Provide the [X, Y] coordinate of the cell's center where the given text is located.  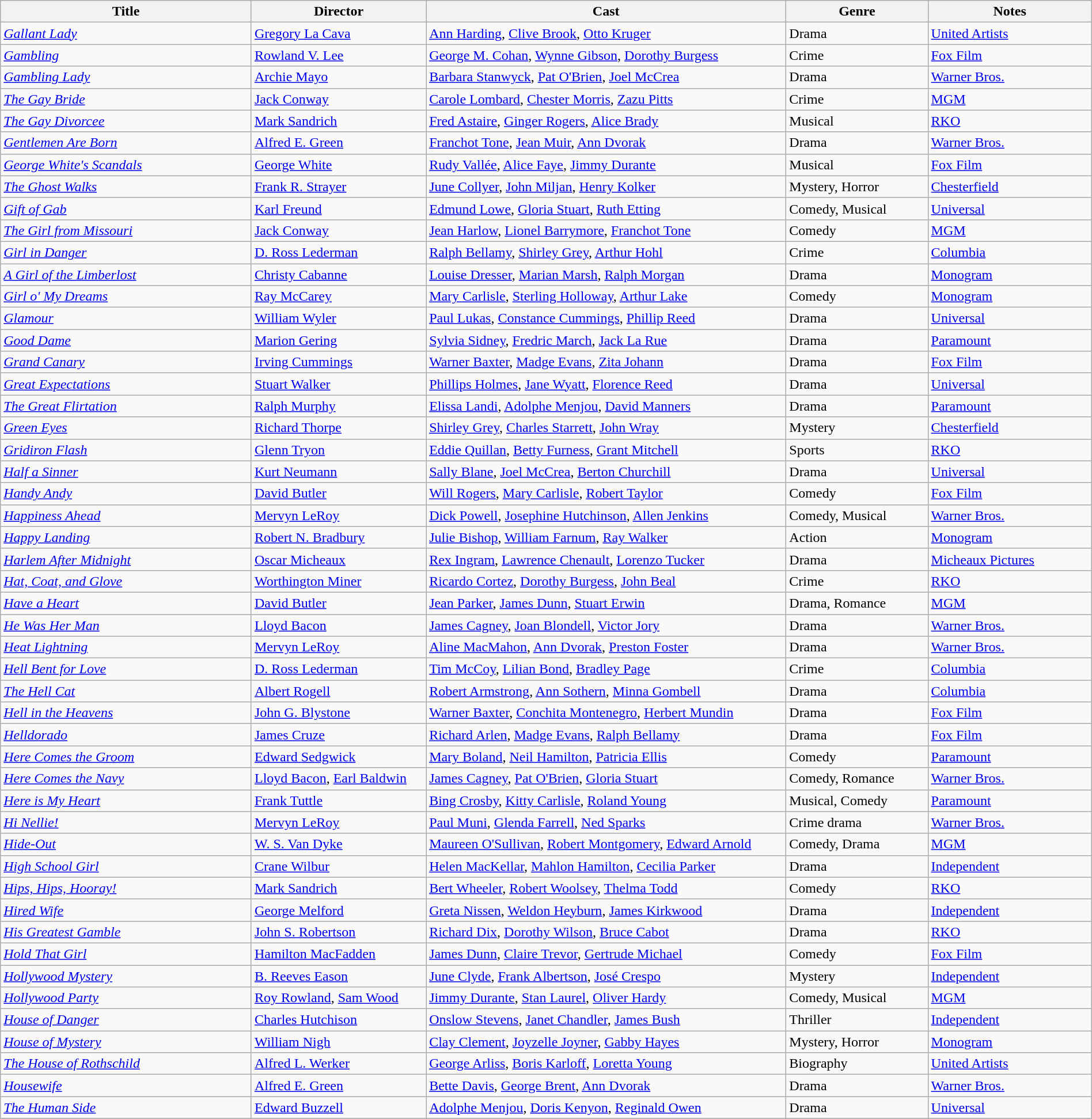
Housewife [126, 1086]
William Wyler [339, 318]
Onslow Stevens, Janet Chandler, James Bush [606, 1020]
Louise Dresser, Marian Marsh, Ralph Morgan [606, 275]
Genre [857, 12]
Green Eyes [126, 428]
Action [857, 537]
Paul Lukas, Constance Cummings, Phillip Reed [606, 318]
James Cagney, Pat O'Brien, Gloria Stuart [606, 779]
Ray McCarey [339, 297]
John S. Robertson [339, 932]
Richard Arlen, Madge Evans, Ralph Bellamy [606, 735]
His Greatest Gamble [126, 932]
Hamilton MacFadden [339, 954]
Harlem After Midnight [126, 559]
Shirley Grey, Charles Starrett, John Wray [606, 428]
W. S. Van Dyke [339, 844]
Glenn Tryon [339, 450]
Title [126, 12]
Bette Davis, George Brent, Ann Dvorak [606, 1086]
Alfred L. Werker [339, 1064]
Hi Nellie! [126, 822]
High School Girl [126, 866]
Karl Freund [339, 208]
Hell in the Heavens [126, 713]
Good Dame [126, 340]
Girl in Danger [126, 252]
James Cagney, Joan Blondell, Victor Jory [606, 625]
Richard Dix, Dorothy Wilson, Bruce Cabot [606, 932]
Sylvia Sidney, Fredric March, Jack La Rue [606, 340]
June Clyde, Frank Albertson, José Crespo [606, 976]
Sports [857, 450]
Drama, Romance [857, 603]
The Great Flirtation [126, 406]
James Dunn, Claire Trevor, Gertrude Michael [606, 954]
Bert Wheeler, Robert Woolsey, Thelma Todd [606, 888]
Gridiron Flash [126, 450]
Frank Tuttle [339, 801]
Hold That Girl [126, 954]
Crime drama [857, 822]
House of Mystery [126, 1042]
Have a Heart [126, 603]
Worthington Miner [339, 581]
Aline MacMahon, Ann Dvorak, Preston Foster [606, 647]
Bing Crosby, Kitty Carlisle, Roland Young [606, 801]
Hollywood Party [126, 998]
House of Danger [126, 1020]
Ralph Murphy [339, 406]
Charles Hutchison [339, 1020]
Rex Ingram, Lawrence Chenault, Lorenzo Tucker [606, 559]
Mary Boland, Neil Hamilton, Patricia Ellis [606, 757]
Dick Powell, Josephine Hutchinson, Allen Jenkins [606, 515]
Helldorado [126, 735]
Ann Harding, Clive Brook, Otto Kruger [606, 33]
Gallant Lady [126, 33]
Elissa Landi, Adolphe Menjou, David Manners [606, 406]
Comedy, Drama [857, 844]
Heat Lightning [126, 647]
The Girl from Missouri [126, 230]
Warner Baxter, Madge Evans, Zita Johann [606, 362]
Carole Lombard, Chester Morris, Zazu Pitts [606, 99]
George Arliss, Boris Karloff, Loretta Young [606, 1064]
Thriller [857, 1020]
Kurt Neumann [339, 472]
The Gay Divorcee [126, 121]
Clay Clement, Joyzelle Joyner, Gabby Hayes [606, 1042]
Edward Buzzell [339, 1107]
John G. Blystone [339, 713]
Helen MacKellar, Mahlon Hamilton, Cecilia Parker [606, 866]
Julie Bishop, William Farnum, Ray Walker [606, 537]
Irving Cummings [339, 362]
Edmund Lowe, Gloria Stuart, Ruth Etting [606, 208]
Will Rogers, Mary Carlisle, Robert Taylor [606, 494]
Great Expectations [126, 384]
Here Comes the Navy [126, 779]
Phillips Holmes, Jane Wyatt, Florence Reed [606, 384]
Biography [857, 1064]
Happiness Ahead [126, 515]
George M. Cohan, Wynne Gibson, Dorothy Burgess [606, 55]
Gambling [126, 55]
Warner Baxter, Conchita Montenegro, Herbert Mundin [606, 713]
Hat, Coat, and Glove [126, 581]
Hired Wife [126, 910]
Here is My Heart [126, 801]
Notes [1010, 12]
Stuart Walker [339, 384]
George White [339, 165]
Fred Astaire, Ginger Rogers, Alice Brady [606, 121]
Cast [606, 12]
William Nigh [339, 1042]
Roy Rowland, Sam Wood [339, 998]
The House of Rothschild [126, 1064]
Adolphe Menjou, Doris Kenyon, Reginald Owen [606, 1107]
Lloyd Bacon, Earl Baldwin [339, 779]
Gambling Lady [126, 77]
Greta Nissen, Weldon Heyburn, James Kirkwood [606, 910]
Paul Muni, Glenda Farrell, Ned Sparks [606, 822]
Barbara Stanwyck, Pat O'Brien, Joel McCrea [606, 77]
George Melford [339, 910]
Handy Andy [126, 494]
Albert Rogell [339, 691]
Half a Sinner [126, 472]
Gentlemen Are Born [126, 143]
Robert N. Bradbury [339, 537]
June Collyer, John Miljan, Henry Kolker [606, 187]
Jimmy Durante, Stan Laurel, Oliver Hardy [606, 998]
Ricardo Cortez, Dorothy Burgess, John Beal [606, 581]
Oscar Micheaux [339, 559]
Sally Blane, Joel McCrea, Berton Churchill [606, 472]
Hollywood Mystery [126, 976]
Glamour [126, 318]
A Girl of the Limberlost [126, 275]
The Gay Bride [126, 99]
Hips, Hips, Hooray! [126, 888]
Here Comes the Groom [126, 757]
Mary Carlisle, Sterling Holloway, Arthur Lake [606, 297]
Archie Mayo [339, 77]
Marion Gering [339, 340]
Edward Sedgwick [339, 757]
B. Reeves Eason [339, 976]
Rudy Vallée, Alice Faye, Jimmy Durante [606, 165]
Ralph Bellamy, Shirley Grey, Arthur Hohl [606, 252]
Girl o' My Dreams [126, 297]
Director [339, 12]
Musical, Comedy [857, 801]
George White's Scandals [126, 165]
Hide-Out [126, 844]
Maureen O'Sullivan, Robert Montgomery, Edward Arnold [606, 844]
Lloyd Bacon [339, 625]
Grand Canary [126, 362]
Eddie Quillan, Betty Furness, Grant Mitchell [606, 450]
Hell Bent for Love [126, 669]
Christy Cabanne [339, 275]
Robert Armstrong, Ann Sothern, Minna Gombell [606, 691]
Frank R. Strayer [339, 187]
The Ghost Walks [126, 187]
Jean Harlow, Lionel Barrymore, Franchot Tone [606, 230]
The Human Side [126, 1107]
Crane Wilbur [339, 866]
Comedy, Romance [857, 779]
Gift of Gab [126, 208]
The Hell Cat [126, 691]
James Cruze [339, 735]
Richard Thorpe [339, 428]
Rowland V. Lee [339, 55]
Happy Landing [126, 537]
He Was Her Man [126, 625]
Tim McCoy, Lilian Bond, Bradley Page [606, 669]
Franchot Tone, Jean Muir, Ann Dvorak [606, 143]
Gregory La Cava [339, 33]
Micheaux Pictures [1010, 559]
Jean Parker, James Dunn, Stuart Erwin [606, 603]
